Return the (X, Y) coordinate for the center point of the cell that contains the specified text.  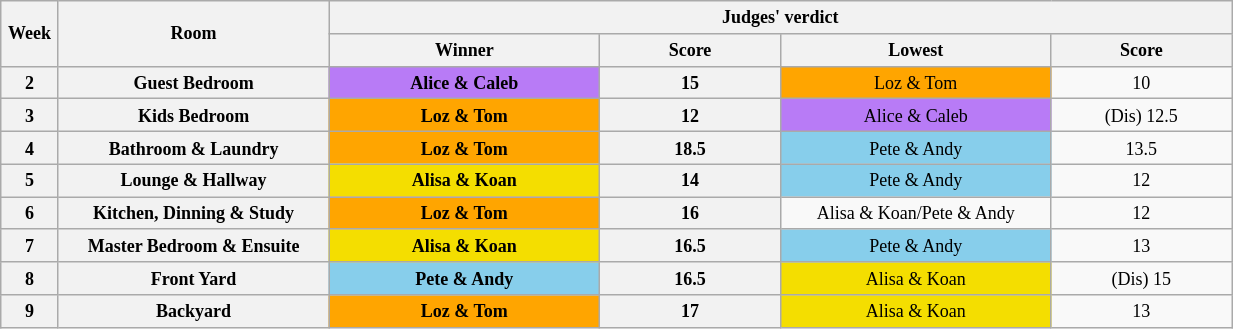
15 (690, 82)
Bathroom & Laundry (194, 148)
2 (30, 82)
18.5 (690, 148)
Guest Bedroom (194, 82)
Week (30, 34)
4 (30, 148)
Backyard (194, 312)
Winner (464, 50)
Kitchen, Dinning & Study (194, 214)
(Dis) 15 (1142, 278)
Kids Bedroom (194, 116)
6 (30, 214)
Lowest (916, 50)
(Dis) 12.5 (1142, 116)
7 (30, 246)
9 (30, 312)
Judges' verdict (780, 18)
Alisa & Koan/Pete & Andy (916, 214)
Front Yard (194, 278)
17 (690, 312)
8 (30, 278)
14 (690, 180)
16 (690, 214)
10 (1142, 82)
Room (194, 34)
5 (30, 180)
Lounge & Hallway (194, 180)
3 (30, 116)
Master Bedroom & Ensuite (194, 246)
13.5 (1142, 148)
